Determine the (x, y) coordinate at the center of the cell enclosing the given text.  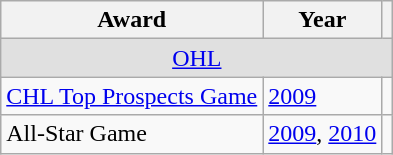
2009 (322, 96)
Year (322, 20)
OHL (197, 58)
All-Star Game (132, 134)
Award (132, 20)
2009, 2010 (322, 134)
CHL Top Prospects Game (132, 96)
